Scan for the cell matching the given text and deliver its [X, Y] coordinate at center. 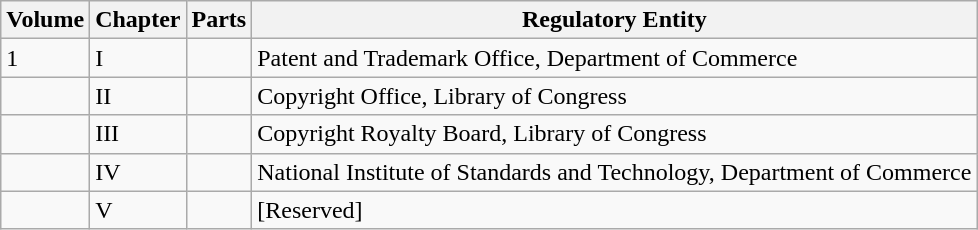
IV [138, 172]
II [138, 96]
Regulatory Entity [614, 20]
V [138, 210]
I [138, 58]
Volume [46, 20]
Copyright Royalty Board, Library of Congress [614, 134]
National Institute of Standards and Technology, Department of Commerce [614, 172]
[Reserved] [614, 210]
1 [46, 58]
III [138, 134]
Chapter [138, 20]
Patent and Trademark Office, Department of Commerce [614, 58]
Parts [219, 20]
Copyright Office, Library of Congress [614, 96]
